Output the (X, Y) coordinate of the center of the cell containing the given text.  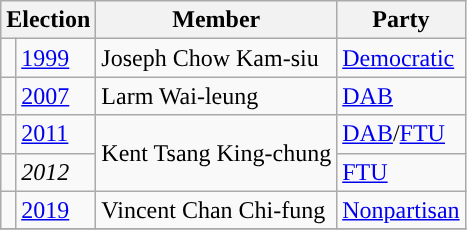
DAB (401, 96)
Election (48, 20)
2012 (56, 172)
Joseph Chow Kam-siu (216, 58)
Party (401, 20)
2007 (56, 96)
1999 (56, 58)
FTU (401, 172)
DAB/FTU (401, 134)
Larm Wai-leung (216, 96)
2019 (56, 210)
Member (216, 20)
Vincent Chan Chi-fung (216, 210)
2011 (56, 134)
Kent Tsang King-chung (216, 153)
Democratic (401, 58)
Nonpartisan (401, 210)
